Capture the cell that displays the provided text and extract its [x, y] central coordinate. 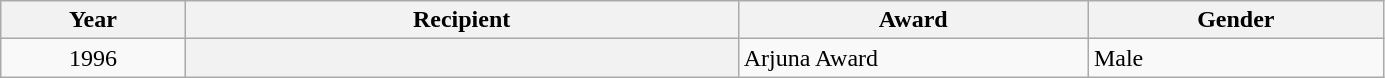
Arjuna Award [913, 58]
Gender [1236, 20]
Male [1236, 58]
1996 [93, 58]
Recipient [462, 20]
Year [93, 20]
Award [913, 20]
